Return [X, Y] of the center of cell containing provided text 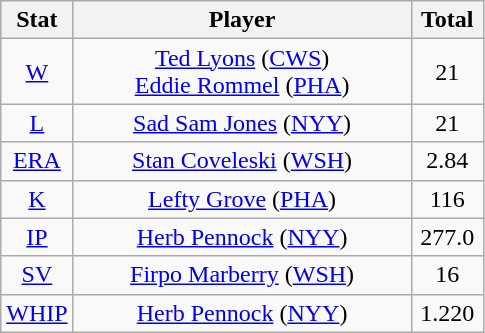
16 [447, 275]
ERA [37, 161]
Lefty Grove (PHA) [242, 199]
IP [37, 237]
Ted Lyons (CWS)Eddie Rommel (PHA) [242, 72]
Stan Coveleski (WSH) [242, 161]
1.220 [447, 313]
Sad Sam Jones (NYY) [242, 123]
W [37, 72]
WHIP [37, 313]
277.0 [447, 237]
116 [447, 199]
Stat [37, 20]
L [37, 123]
2.84 [447, 161]
Player [242, 20]
Total [447, 20]
Firpo Marberry (WSH) [242, 275]
K [37, 199]
SV [37, 275]
